Return the (X, Y) coordinate for the center point of the cell that contains the specified text.  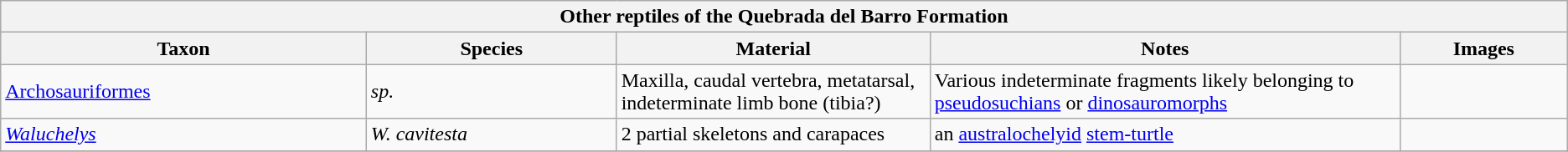
Other reptiles of the Quebrada del Barro Formation (784, 17)
Maxilla, caudal vertebra, metatarsal, indeterminate limb bone (tibia?) (773, 92)
Notes (1164, 48)
2 partial skeletons and carapaces (773, 134)
Taxon (184, 48)
Species (491, 48)
an australochelyid stem-turtle (1164, 134)
sp. (491, 92)
Waluchelys (184, 134)
Various indeterminate fragments likely belonging to pseudosuchians or dinosauromorphs (1164, 92)
Material (773, 48)
Archosauriformes (184, 92)
Images (1483, 48)
W. cavitesta (491, 134)
